Search for the cell housing the specified text and yield its (x, y) center coordinate. 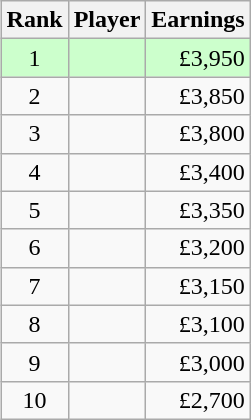
1 (34, 58)
4 (34, 172)
£3,400 (198, 172)
£3,150 (198, 286)
5 (34, 210)
£3,800 (198, 134)
£3,100 (198, 324)
6 (34, 248)
3 (34, 134)
£3,200 (198, 248)
£3,000 (198, 362)
9 (34, 362)
Player (107, 20)
7 (34, 286)
£3,950 (198, 58)
Rank (34, 20)
£3,850 (198, 96)
10 (34, 400)
Earnings (198, 20)
2 (34, 96)
£2,700 (198, 400)
£3,350 (198, 210)
8 (34, 324)
